Return [X, Y] of the center of cell containing provided text 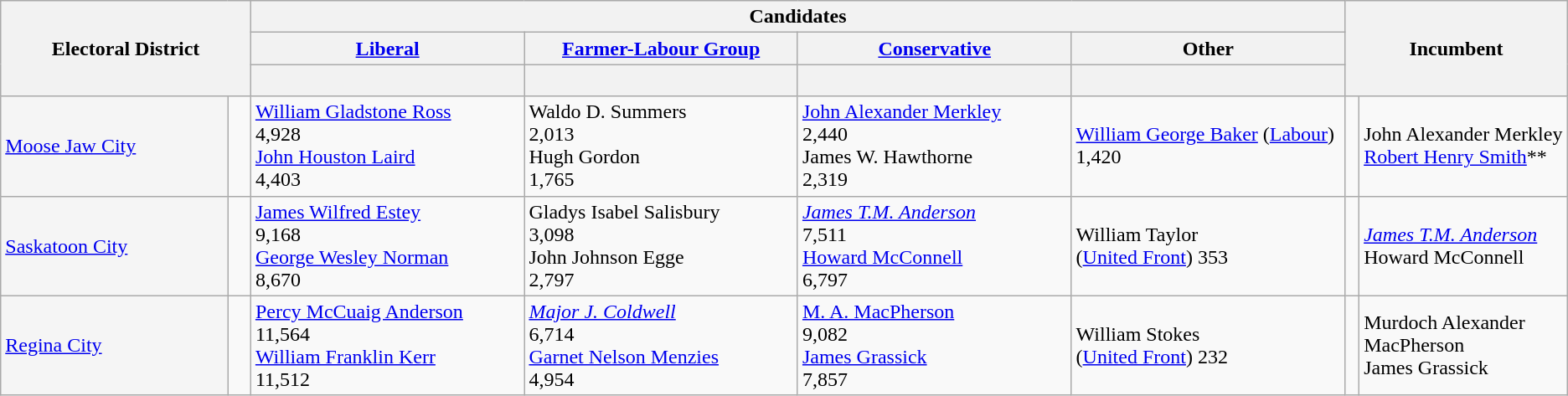
James T.M. Anderson7,511Howard McConnell6,797 [935, 246]
James T.M. AndersonHoward McConnell [1464, 246]
William George Baker (Labour) 1,420 [1208, 146]
Farmer-Labour Group [662, 49]
Saskatoon City [114, 246]
Incumbent [1457, 49]
Other [1208, 49]
Gladys Isabel Salisbury3,098John Johnson Egge2,797 [662, 246]
Waldo D. Summers2,013Hugh Gordon1,765 [662, 146]
Percy McCuaig Anderson11,564William Franklin Kerr11,512 [387, 345]
John Alexander MerkleyRobert Henry Smith** [1464, 146]
Murdoch Alexander MacPhersonJames Grassick [1464, 345]
Moose Jaw City [114, 146]
Conservative [935, 49]
John Alexander Merkley2,440James W. Hawthorne2,319 [935, 146]
Regina City [114, 345]
Liberal [387, 49]
William Gladstone Ross4,928John Houston Laird4,403 [387, 146]
M. A. MacPherson9,082James Grassick7,857 [935, 345]
William Stokes(United Front) 232 [1208, 345]
Candidates [797, 17]
Electoral District [126, 49]
William Taylor(United Front) 353 [1208, 246]
Major J. Coldwell6,714Garnet Nelson Menzies4,954 [662, 345]
James Wilfred Estey9,168George Wesley Norman8,670 [387, 246]
